Determine the (x, y) coordinate at the center of the cell enclosing the given text.  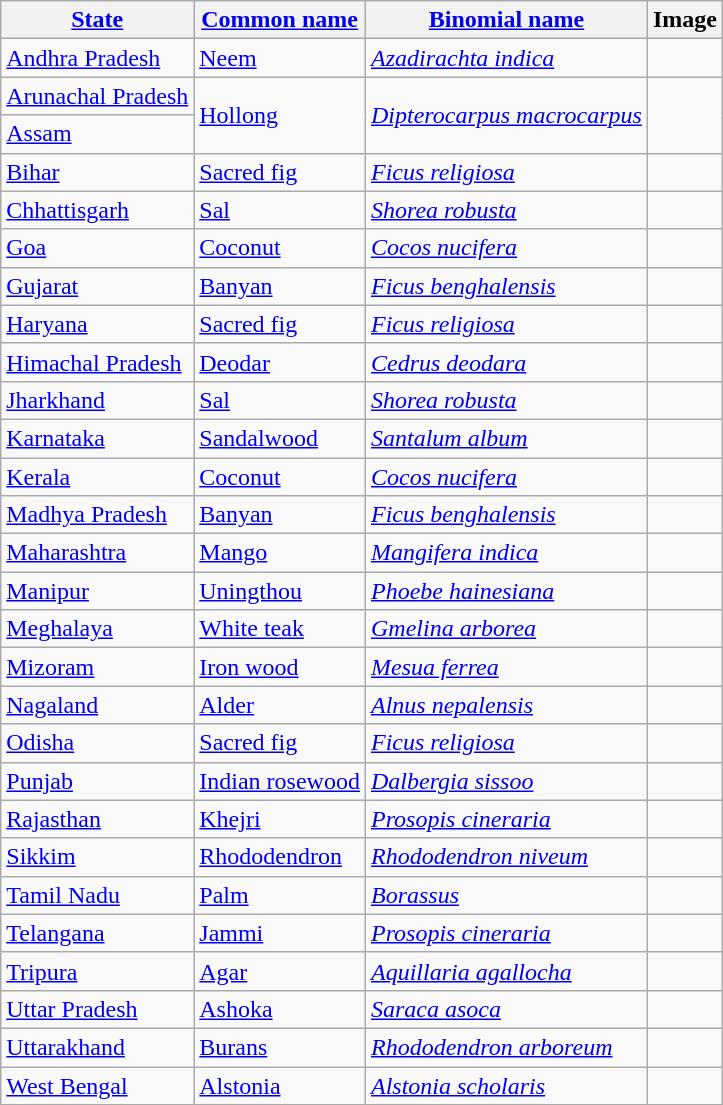
Andhra Pradesh (98, 58)
Chhattisgarh (98, 210)
Jammi (280, 933)
Binomial name (506, 20)
Maharashtra (98, 553)
Ashoka (280, 1009)
Madhya Pradesh (98, 515)
Arunachal Pradesh (98, 96)
Tamil Nadu (98, 895)
Azadirachta indica (506, 58)
Kerala (98, 477)
State (98, 20)
Gmelina arborea (506, 629)
Alstonia (280, 1085)
Deodar (280, 362)
Sikkim (98, 857)
White teak (280, 629)
Burans (280, 1047)
Borassus (506, 895)
Neem (280, 58)
Himachal Pradesh (98, 362)
Bihar (98, 172)
Tripura (98, 971)
West Bengal (98, 1085)
Sandalwood (280, 438)
Uningthou (280, 591)
Palm (280, 895)
Hollong (280, 115)
Aquillaria agallocha (506, 971)
Telangana (98, 933)
Nagaland (98, 705)
Phoebe hainesiana (506, 591)
Mesua ferrea (506, 667)
Alnus nepalensis (506, 705)
Goa (98, 248)
Santalum album (506, 438)
Common name (280, 20)
Rhododendron (280, 857)
Cedrus deodara (506, 362)
Punjab (98, 781)
Gujarat (98, 286)
Indian rosewood (280, 781)
Alstonia scholaris (506, 1085)
Meghalaya (98, 629)
Khejri (280, 819)
Mango (280, 553)
Alder (280, 705)
Agar (280, 971)
Uttar Pradesh (98, 1009)
Odisha (98, 743)
Dalbergia sissoo (506, 781)
Rhododendron arboreum (506, 1047)
Rajasthan (98, 819)
Dipterocarpus macrocarpus (506, 115)
Saraca asoca (506, 1009)
Haryana (98, 324)
Mangifera indica (506, 553)
Mizoram (98, 667)
Rhododendron niveum (506, 857)
Uttarakhand (98, 1047)
Manipur (98, 591)
Image (684, 20)
Iron wood (280, 667)
Assam (98, 134)
Karnataka (98, 438)
Jharkhand (98, 400)
